Identify which cell holds the provided text, then report its (x, y) central coordinate. 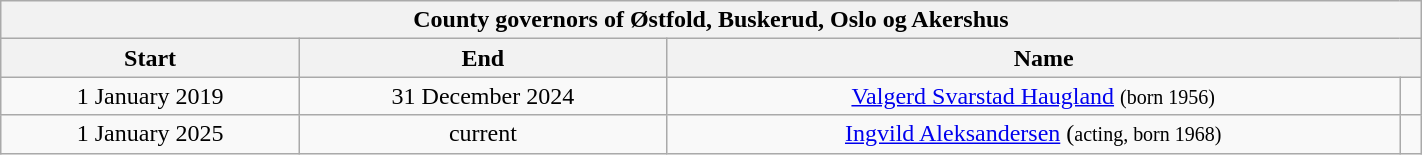
County governors of Østfold, Buskerud, Oslo og Akershus (711, 20)
1 January 2019 (150, 96)
Ingvild Aleksandersen (acting, born 1968) (1033, 134)
current (482, 134)
Start (150, 58)
End (482, 58)
1 January 2025 (150, 134)
Name (1044, 58)
31 December 2024 (482, 96)
Valgerd Svarstad Haugland (born 1956) (1033, 96)
